Search for the cell housing the specified text and yield its [X, Y] center coordinate. 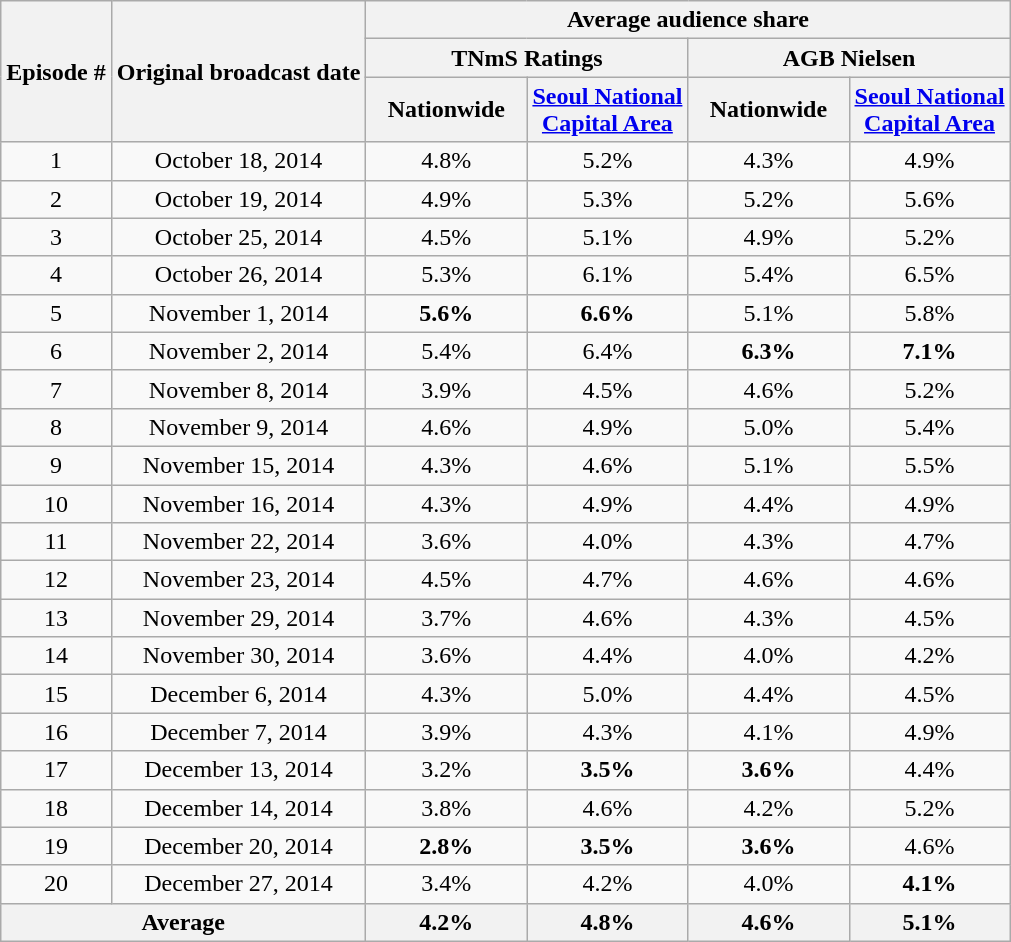
18 [56, 808]
7.1% [930, 351]
November 23, 2014 [238, 580]
3.2% [446, 770]
9 [56, 465]
6.1% [608, 275]
November 1, 2014 [238, 313]
17 [56, 770]
11 [56, 542]
October 18, 2014 [238, 161]
2 [56, 199]
6.3% [768, 351]
November 16, 2014 [238, 503]
10 [56, 503]
December 20, 2014 [238, 846]
3.8% [446, 808]
TNmS Ratings [527, 58]
November 9, 2014 [238, 427]
13 [56, 618]
15 [56, 694]
6.5% [930, 275]
November 15, 2014 [238, 465]
November 2, 2014 [238, 351]
12 [56, 580]
October 19, 2014 [238, 199]
AGB Nielsen [849, 58]
Original broadcast date [238, 72]
7 [56, 389]
November 22, 2014 [238, 542]
8 [56, 427]
5 [56, 313]
October 25, 2014 [238, 237]
Episode # [56, 72]
16 [56, 732]
November 30, 2014 [238, 656]
December 27, 2014 [238, 884]
2.8% [446, 846]
5.8% [930, 313]
20 [56, 884]
6.4% [608, 351]
6 [56, 351]
3.7% [446, 618]
December 6, 2014 [238, 694]
Average audience share [688, 20]
November 8, 2014 [238, 389]
December 14, 2014 [238, 808]
Average [184, 922]
October 26, 2014 [238, 275]
6.6% [608, 313]
December 7, 2014 [238, 732]
5.5% [930, 465]
4 [56, 275]
1 [56, 161]
14 [56, 656]
November 29, 2014 [238, 618]
December 13, 2014 [238, 770]
3 [56, 237]
19 [56, 846]
3.4% [446, 884]
